Output the [X, Y] coordinate of the center of the cell containing the given text.  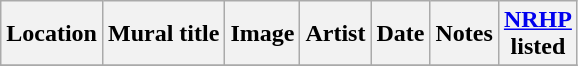
Image [262, 34]
Date [400, 34]
Notes [464, 34]
Mural title [163, 34]
NRHPlisted [538, 34]
Location [52, 34]
Artist [336, 34]
